Locate the cell with the specified text and output its [x, y] center coordinate. 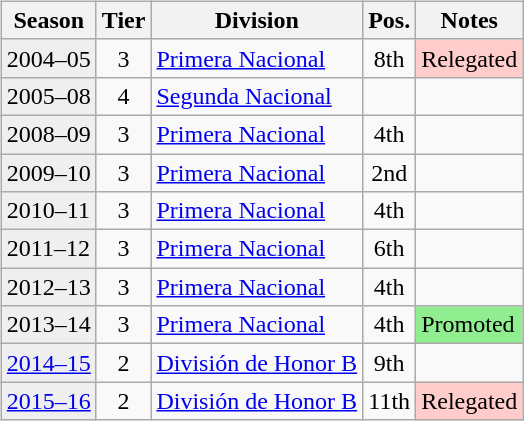
2nd [390, 173]
2010–11 [48, 211]
2011–12 [48, 249]
2013–14 [48, 325]
8th [390, 58]
Division [257, 20]
Promoted [470, 325]
2004–05 [48, 58]
2012–13 [48, 287]
Notes [470, 20]
11th [390, 401]
Segunda Nacional [257, 96]
2015–16 [48, 401]
2005–08 [48, 96]
Pos. [390, 20]
4 [124, 96]
Season [48, 20]
2014–15 [48, 363]
2008–09 [48, 134]
2009–10 [48, 173]
Tier [124, 20]
6th [390, 249]
9th [390, 363]
